Detect which cell encompasses the target text, then output its [X, Y] center coordinate. 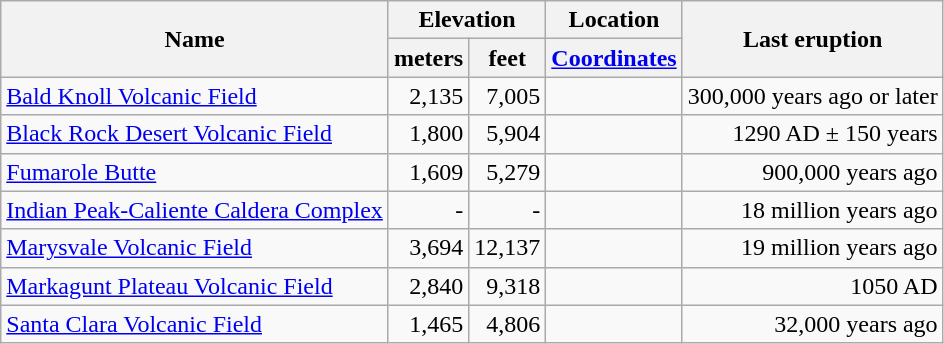
Name [195, 39]
1,465 [428, 324]
Coordinates [614, 58]
18 million years ago [812, 210]
Black Rock Desert Volcanic Field [195, 134]
meters [428, 58]
2,840 [428, 286]
1,609 [428, 172]
Elevation [466, 20]
Markagunt Plateau Volcanic Field [195, 286]
7,005 [508, 96]
1290 AD ± 150 years [812, 134]
3,694 [428, 248]
1050 AD [812, 286]
Location [614, 20]
feet [508, 58]
9,318 [508, 286]
5,904 [508, 134]
12,137 [508, 248]
1,800 [428, 134]
Indian Peak-Caliente Caldera Complex [195, 210]
2,135 [428, 96]
Bald Knoll Volcanic Field [195, 96]
900,000 years ago [812, 172]
Santa Clara Volcanic Field [195, 324]
Last eruption [812, 39]
32,000 years ago [812, 324]
4,806 [508, 324]
Marysvale Volcanic Field [195, 248]
19 million years ago [812, 248]
300,000 years ago or later [812, 96]
Fumarole Butte [195, 172]
5,279 [508, 172]
